Output the (x, y) coordinate of the center of the cell containing the given text.  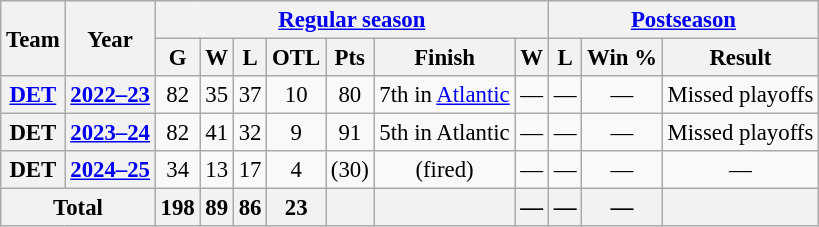
23 (296, 208)
Win % (622, 58)
10 (296, 95)
17 (250, 170)
Finish (444, 58)
Total (78, 208)
32 (250, 133)
Year (110, 38)
Team (33, 38)
2022–23 (110, 95)
(fired) (444, 170)
37 (250, 95)
7th in Atlantic (444, 95)
2024–25 (110, 170)
G (178, 58)
Postseason (683, 20)
35 (216, 95)
41 (216, 133)
5th in Atlantic (444, 133)
80 (350, 95)
Regular season (352, 20)
198 (178, 208)
Result (740, 58)
(30) (350, 170)
2023–24 (110, 133)
34 (178, 170)
9 (296, 133)
91 (350, 133)
4 (296, 170)
Pts (350, 58)
89 (216, 208)
13 (216, 170)
OTL (296, 58)
86 (250, 208)
